Pinpoint the cell where the given text exists, returning its (X, Y) midpoint coordinate. 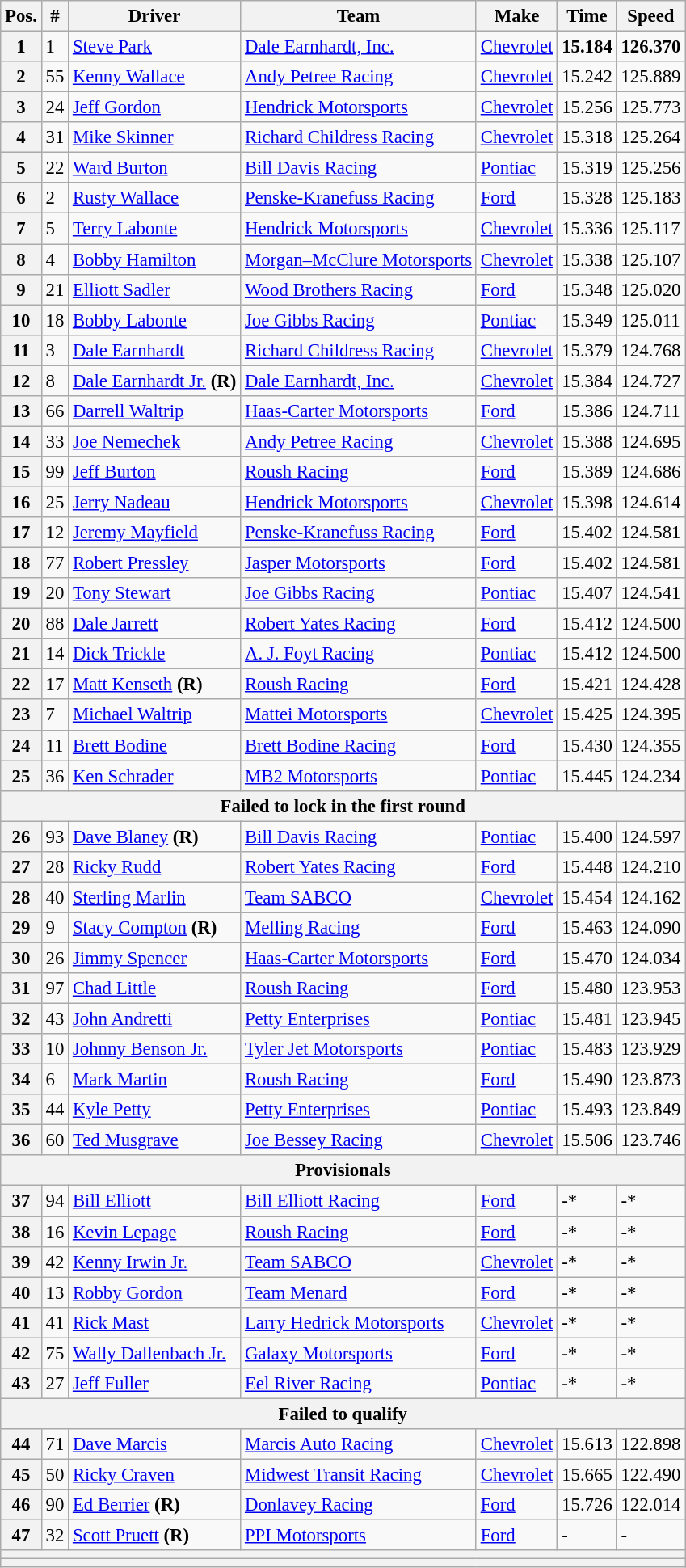
124.541 (651, 593)
Jimmy Spencer (155, 958)
125.264 (651, 137)
Rusty Wallace (155, 198)
A. J. Foyt Racing (359, 654)
126.370 (651, 47)
124.597 (651, 837)
15.338 (587, 259)
Michael Waltrip (155, 715)
124.355 (651, 745)
Mark Martin (155, 1080)
Bill Elliott Racing (359, 1201)
Bill Elliott (155, 1201)
15.318 (587, 137)
124.711 (651, 411)
15.480 (587, 988)
Sterling Marlin (155, 897)
60 (55, 1140)
38 (21, 1232)
124.162 (651, 897)
15.184 (587, 47)
37 (21, 1201)
77 (55, 563)
Ward Burton (155, 168)
15.400 (587, 837)
Wally Dallenbach Jr. (155, 1353)
125.889 (651, 77)
Johnny Benson Jr. (155, 1049)
Speed (651, 16)
Matt Kenseth (R) (155, 685)
122.490 (651, 1474)
15.242 (587, 77)
Joe Bessey Racing (359, 1140)
Kenny Irwin Jr. (155, 1262)
15.481 (587, 1019)
75 (55, 1353)
15.421 (587, 685)
Brett Bodine (155, 745)
Jeremy Mayfield (155, 533)
124.727 (651, 381)
15.490 (587, 1080)
Elliott Sadler (155, 289)
Bobby Hamilton (155, 259)
15.319 (587, 168)
Rick Mast (155, 1322)
15.613 (587, 1444)
125.117 (651, 229)
47 (21, 1536)
Jeff Burton (155, 472)
15.349 (587, 320)
125.183 (651, 198)
# (55, 16)
Dale Earnhardt (155, 350)
Morgan–McClure Motorsports (359, 259)
15.425 (587, 715)
Failed to qualify (343, 1414)
Dick Trickle (155, 654)
Kevin Lepage (155, 1232)
124.428 (651, 685)
125.011 (651, 320)
122.014 (651, 1505)
15.493 (587, 1110)
35 (21, 1110)
125.107 (651, 259)
Robert Pressley (155, 563)
15.388 (587, 441)
15.445 (587, 776)
15.398 (587, 502)
66 (55, 411)
123.849 (651, 1110)
Ricky Rudd (155, 867)
Kenny Wallace (155, 77)
John Andretti (155, 1019)
15.665 (587, 1474)
90 (55, 1505)
15.348 (587, 289)
Ricky Craven (155, 1474)
15.256 (587, 107)
124.395 (651, 715)
Team Menard (359, 1292)
15.463 (587, 928)
Dale Earnhardt Jr. (R) (155, 381)
71 (55, 1444)
15.448 (587, 867)
15.389 (587, 472)
15.506 (587, 1140)
Donlavey Racing (359, 1505)
93 (55, 837)
125.256 (651, 168)
97 (55, 988)
Ted Musgrave (155, 1140)
Terry Labonte (155, 229)
15.379 (587, 350)
Jeff Fuller (155, 1384)
124.234 (651, 776)
88 (55, 624)
15.726 (587, 1505)
15.483 (587, 1049)
125.773 (651, 107)
45 (21, 1474)
15.407 (587, 593)
15.454 (587, 897)
Ken Schrader (155, 776)
Make (516, 16)
Dale Jarrett (155, 624)
Provisionals (343, 1171)
Larry Hedrick Motorsports (359, 1322)
Tony Stewart (155, 593)
123.873 (651, 1080)
30 (21, 958)
Darrell Waltrip (155, 411)
PPI Motorsports (359, 1536)
Jeff Gordon (155, 107)
Driver (155, 16)
Galaxy Motorsports (359, 1353)
MB2 Motorsports (359, 776)
94 (55, 1201)
46 (21, 1505)
50 (55, 1474)
Robby Gordon (155, 1292)
23 (21, 715)
Dave Marcis (155, 1444)
Brett Bodine Racing (359, 745)
15.336 (587, 229)
29 (21, 928)
123.953 (651, 988)
Tyler Jet Motorsports (359, 1049)
124.090 (651, 928)
15.470 (587, 958)
34 (21, 1080)
Marcis Auto Racing (359, 1444)
Midwest Transit Racing (359, 1474)
Ed Berrier (R) (155, 1505)
Bobby Labonte (155, 320)
15.384 (587, 381)
39 (21, 1262)
Pos. (21, 16)
124.686 (651, 472)
15.430 (587, 745)
124.210 (651, 867)
Steve Park (155, 47)
124.034 (651, 958)
99 (55, 472)
Chad Little (155, 988)
122.898 (651, 1444)
55 (55, 77)
Mike Skinner (155, 137)
124.614 (651, 502)
Kyle Petty (155, 1110)
15.328 (587, 198)
Mattei Motorsports (359, 715)
Time (587, 16)
Joe Nemechek (155, 441)
Wood Brothers Racing (359, 289)
Failed to lock in the first round (343, 806)
125.020 (651, 289)
123.746 (651, 1140)
123.945 (651, 1019)
Stacy Compton (R) (155, 928)
124.768 (651, 350)
Team (359, 16)
15.386 (587, 411)
15 (21, 472)
19 (21, 593)
Melling Racing (359, 928)
123.929 (651, 1049)
124.695 (651, 441)
Scott Pruett (R) (155, 1536)
Dave Blaney (R) (155, 837)
Eel River Racing (359, 1384)
Jerry Nadeau (155, 502)
Jasper Motorsports (359, 563)
